Locate the cell with the specified text and output its [X, Y] center coordinate. 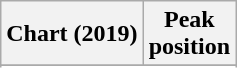
Peakposition [189, 34]
Chart (2019) [72, 34]
